Return [X, Y] of the center of cell containing provided text 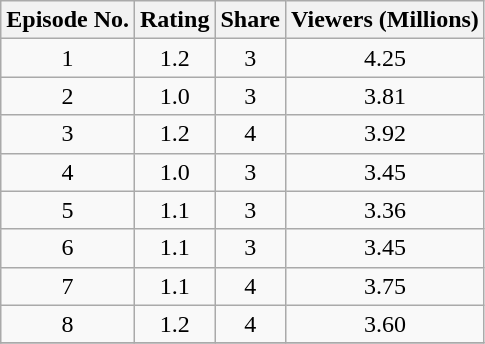
6 [68, 248]
3.60 [386, 324]
4.25 [386, 58]
Share [250, 20]
Viewers (Millions) [386, 20]
3.81 [386, 96]
8 [68, 324]
3.92 [386, 134]
1 [68, 58]
Rating [175, 20]
2 [68, 96]
Episode No. [68, 20]
5 [68, 210]
7 [68, 286]
3.75 [386, 286]
3.36 [386, 210]
